For the text-containing cell, return its midpoint in (X, Y) coordinate format. 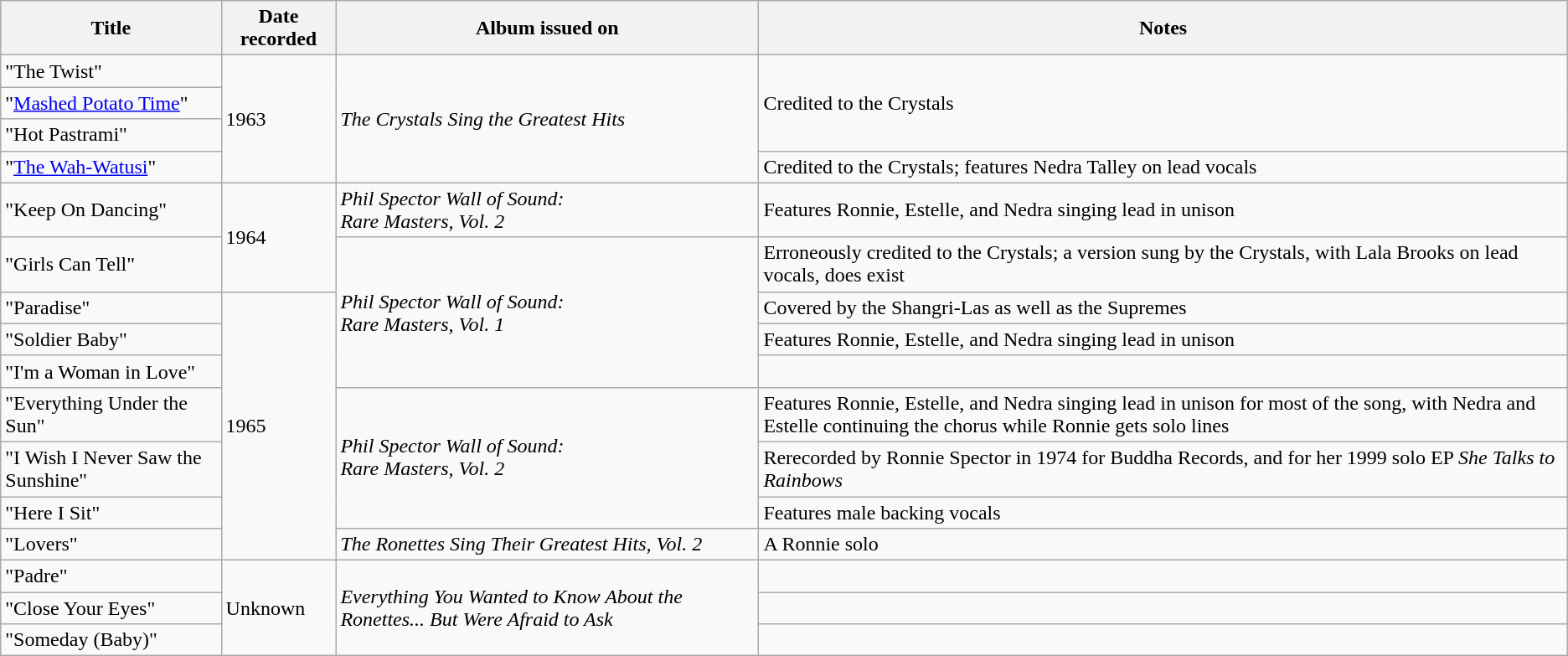
"The Wah-Watusi" (111, 167)
Phil Spector Wall of Sound:Rare Masters, Vol. 1 (548, 312)
Rerecorded by Ronnie Spector in 1974 for Buddha Records, and for her 1999 solo EP She Talks to Rainbows (1163, 469)
"Close Your Eyes" (111, 608)
Date recorded (278, 28)
Album issued on (548, 28)
Unknown (278, 608)
1963 (278, 119)
"Padre" (111, 576)
"Someday (Baby)" (111, 640)
"Everything Under the Sun" (111, 414)
"The Twist" (111, 71)
"I Wish I Never Saw the Sunshine" (111, 469)
The Ronettes Sing Their Greatest Hits, Vol. 2 (548, 545)
Features male backing vocals (1163, 512)
Notes (1163, 28)
"I'm a Woman in Love" (111, 371)
Everything You Wanted to Know About the Ronettes... But Were Afraid to Ask (548, 608)
A Ronnie solo (1163, 545)
Erroneously credited to the Crystals; a version sung by the Crystals, with Lala Brooks on lead vocals, does exist (1163, 265)
"Hot Pastrami" (111, 135)
1965 (278, 426)
Title (111, 28)
"Lovers" (111, 545)
"Girls Can Tell" (111, 265)
"Here I Sit" (111, 512)
Credited to the Crystals (1163, 103)
"Soldier Baby" (111, 339)
The Crystals Sing the Greatest Hits (548, 119)
"Paradise" (111, 307)
"Keep On Dancing" (111, 209)
Credited to the Crystals; features Nedra Talley on lead vocals (1163, 167)
Covered by the Shangri-Las as well as the Supremes (1163, 307)
"Mashed Potato Time" (111, 103)
1964 (278, 237)
